Pinpoint the cell where the given text exists, returning its (X, Y) midpoint coordinate. 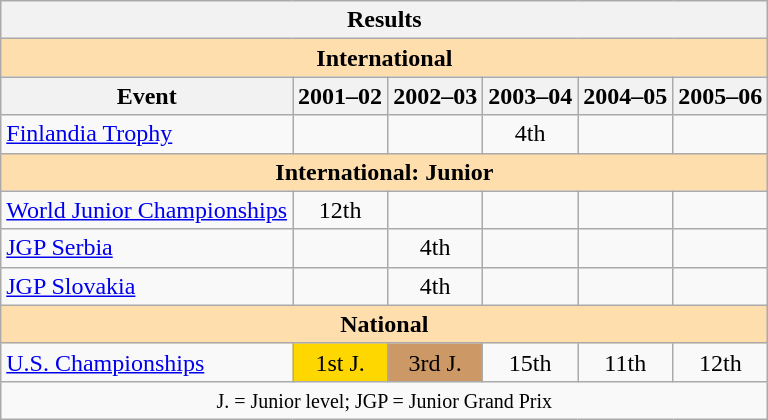
National (384, 324)
Finlandia Trophy (147, 134)
2002–03 (436, 96)
World Junior Championships (147, 210)
2003–04 (530, 96)
2004–05 (626, 96)
JGP Serbia (147, 248)
11th (626, 362)
3rd J. (436, 362)
1st J. (340, 362)
2005–06 (720, 96)
Event (147, 96)
International (384, 58)
2001–02 (340, 96)
U.S. Championships (147, 362)
J. = Junior level; JGP = Junior Grand Prix (384, 400)
15th (530, 362)
JGP Slovakia (147, 286)
International: Junior (384, 172)
Results (384, 20)
